Search for the cell housing the specified text and yield its [X, Y] center coordinate. 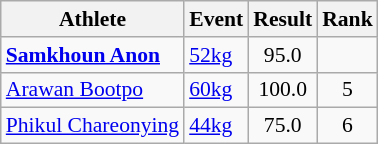
6 [348, 126]
95.0 [282, 55]
52kg [216, 55]
44kg [216, 126]
Result [282, 19]
60kg [216, 90]
Arawan Bootpo [92, 90]
Phikul Chareonying [92, 126]
5 [348, 90]
Event [216, 19]
100.0 [282, 90]
Samkhoun Anon [92, 55]
Rank [348, 19]
Athlete [92, 19]
75.0 [282, 126]
